Capture the cell that displays the provided text and extract its (X, Y) central coordinate. 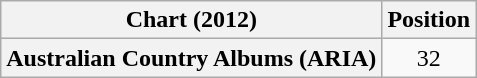
32 (429, 58)
Chart (2012) (192, 20)
Position (429, 20)
Australian Country Albums (ARIA) (192, 58)
